Locate the cell with the specified text and output its [X, Y] center coordinate. 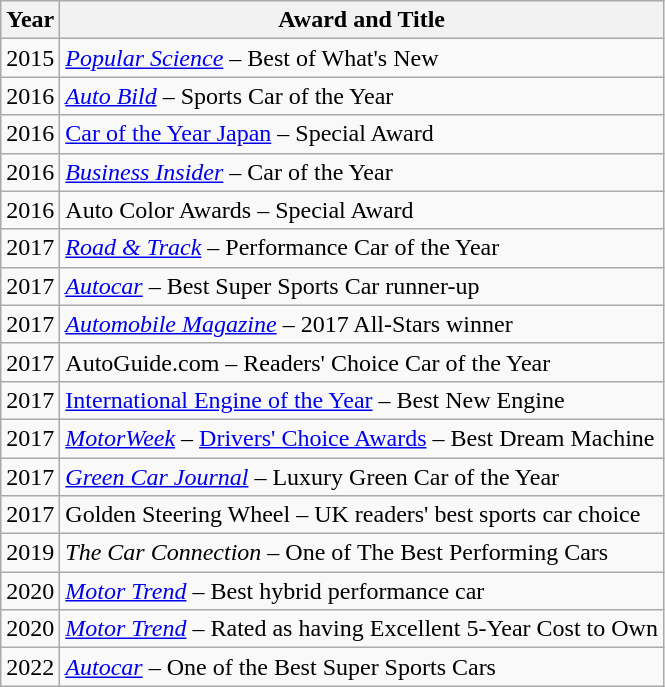
International Engine of the Year – Best New Engine [362, 400]
Business Insider – Car of the Year [362, 172]
Award and Title [362, 20]
Motor Trend – Best hybrid performance car [362, 591]
Year [30, 20]
Auto Color Awards – Special Award [362, 210]
Green Car Journal – Luxury Green Car of the Year [362, 477]
Auto Bild – Sports Car of the Year [362, 96]
Golden Steering Wheel – UK readers' best sports car choice [362, 515]
AutoGuide.com – Readers' Choice Car of the Year [362, 362]
Automobile Magazine – 2017 All-Stars winner [362, 324]
The Car Connection – One of The Best Performing Cars [362, 553]
Car of the Year Japan – Special Award [362, 134]
2019 [30, 553]
Popular Science – Best of What's New [362, 58]
Autocar – One of the Best Super Sports Cars [362, 667]
Road & Track – Performance Car of the Year [362, 248]
Autocar – Best Super Sports Car runner-up [362, 286]
Motor Trend – Rated as having Excellent 5-Year Cost to Own [362, 629]
2022 [30, 667]
MotorWeek – Drivers' Choice Awards – Best Dream Machine [362, 438]
2015 [30, 58]
